Identify which cell holds the provided text, then report its (x, y) central coordinate. 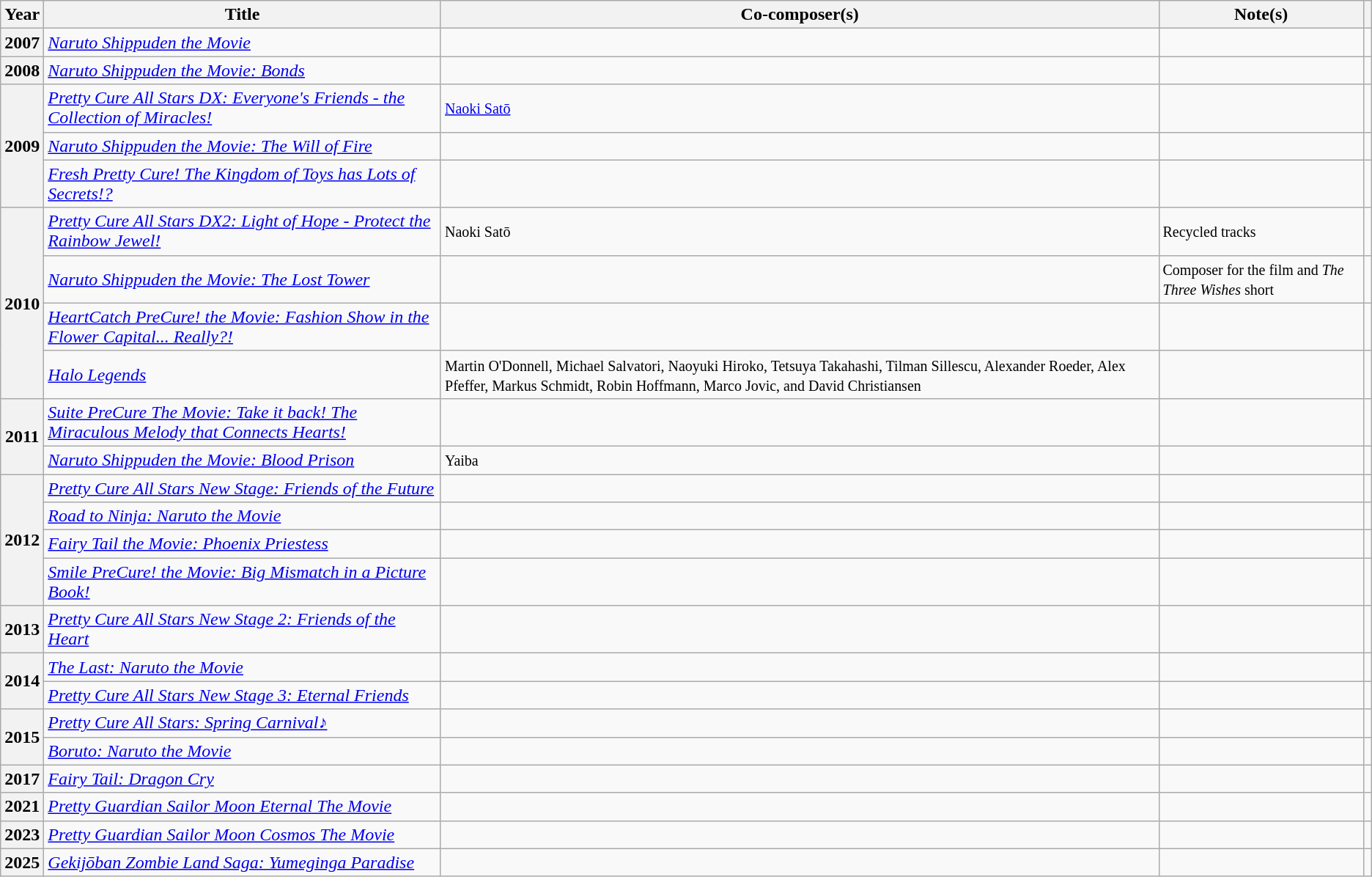
2017 (22, 779)
Pretty Cure All Stars DX2: Light of Hope - Protect the Rainbow Jewel! (243, 232)
2013 (22, 629)
Boruto: Naruto the Movie (243, 751)
HeartCatch PreCure! the Movie: Fashion Show in the Flower Capital... Really?! (243, 327)
2007 (22, 43)
2014 (22, 681)
2021 (22, 807)
Co-composer(s) (800, 15)
Naruto Shippuden the Movie: Blood Prison (243, 460)
2025 (22, 862)
Fairy Tail: Dragon Cry (243, 779)
Fairy Tail the Movie: Phoenix Priestess (243, 544)
Note(s) (1261, 15)
Title (243, 15)
Suite PreCure The Movie: Take it back! The Miraculous Melody that Connects Hearts! (243, 422)
Pretty Cure All Stars New Stage 2: Friends of the Heart (243, 629)
Naruto Shippuden the Movie: The Will of Fire (243, 146)
2023 (22, 834)
2015 (22, 737)
Yaiba (800, 460)
Pretty Cure All Stars: Spring Carnival♪ (243, 723)
Gekijōban Zombie Land Saga: Yumeginga Paradise (243, 862)
Naruto Shippuden the Movie: The Lost Tower (243, 279)
Pretty Guardian Sailor Moon Eternal The Movie (243, 807)
The Last: Naruto the Movie (243, 667)
Naruto Shippuden the Movie (243, 43)
Recycled tracks (1261, 232)
Naruto Shippuden the Movie: Bonds (243, 70)
Halo Legends (243, 374)
2008 (22, 70)
2009 (22, 146)
Fresh Pretty Cure! The Kingdom of Toys has Lots of Secrets!? (243, 183)
Pretty Cure All Stars New Stage 3: Eternal Friends (243, 695)
2012 (22, 540)
Smile PreCure! the Movie: Big Mismatch in a Picture Book! (243, 582)
Road to Ninja: Naruto the Movie (243, 516)
Pretty Cure All Stars New Stage: Friends of the Future (243, 488)
2011 (22, 436)
Pretty Cure All Stars DX: Everyone's Friends - the Collection of Miracles! (243, 109)
Pretty Guardian Sailor Moon Cosmos The Movie (243, 834)
2010 (22, 303)
Composer for the film and The Three Wishes short (1261, 279)
Year (22, 15)
